Detect which cell encompasses the target text, then output its [x, y] center coordinate. 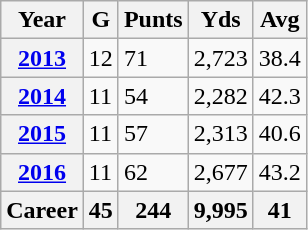
45 [100, 210]
G [100, 20]
2016 [42, 172]
Avg [280, 20]
42.3 [280, 96]
62 [153, 172]
12 [100, 58]
Career [42, 210]
57 [153, 134]
41 [280, 210]
54 [153, 96]
2,677 [220, 172]
2013 [42, 58]
71 [153, 58]
Punts [153, 20]
9,995 [220, 210]
43.2 [280, 172]
2,723 [220, 58]
2015 [42, 134]
244 [153, 210]
38.4 [280, 58]
2,282 [220, 96]
Yds [220, 20]
40.6 [280, 134]
2,313 [220, 134]
Year [42, 20]
2014 [42, 96]
